Return the (x, y) coordinate for the center point of the cell that contains the specified text.  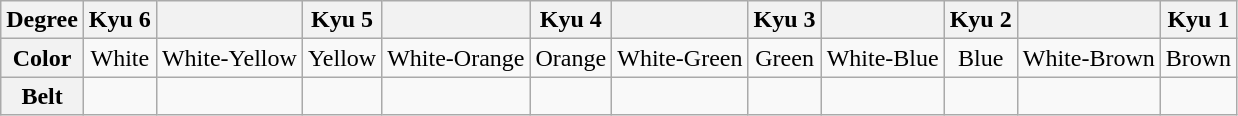
Kyu 2 (980, 20)
White-Brown (1088, 58)
Kyu 4 (571, 20)
Kyu 3 (784, 20)
White-Blue (882, 58)
Belt (42, 96)
Kyu 6 (120, 20)
Yellow (342, 58)
Blue (980, 58)
White-Yellow (229, 58)
White (120, 58)
Orange (571, 58)
Brown (1198, 58)
Green (784, 58)
Color (42, 58)
Kyu 1 (1198, 20)
Kyu 5 (342, 20)
White-Orange (456, 58)
White-Green (680, 58)
Degree (42, 20)
